Identify which cell holds the provided text, then report its [X, Y] central coordinate. 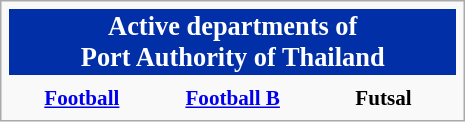
Football B [233, 98]
Football [82, 98]
Futsal [384, 98]
Active departments ofPort Authority of Thailand [232, 42]
